Find where the given text appears and provide that cell's center as [X, Y] coordinate. 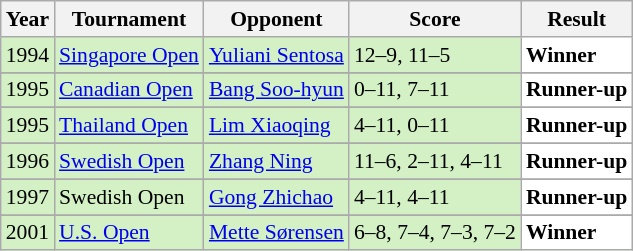
Zhang Ning [276, 162]
0–11, 7–11 [435, 90]
U.S. Open [129, 233]
1997 [28, 197]
11–6, 2–11, 4–11 [435, 162]
4–11, 4–11 [435, 197]
Yuliani Sentosa [276, 55]
1996 [28, 162]
Canadian Open [129, 90]
6–8, 7–4, 7–3, 7–2 [435, 233]
Bang Soo-hyun [276, 90]
Gong Zhichao [276, 197]
2001 [28, 233]
12–9, 11–5 [435, 55]
Score [435, 19]
Year [28, 19]
Lim Xiaoqing [276, 126]
Mette Sørensen [276, 233]
Tournament [129, 19]
4–11, 0–11 [435, 126]
1994 [28, 55]
Singapore Open [129, 55]
Opponent [276, 19]
Result [576, 19]
Thailand Open [129, 126]
